Provide the (x, y) coordinate of the cell's center where the given text is located.  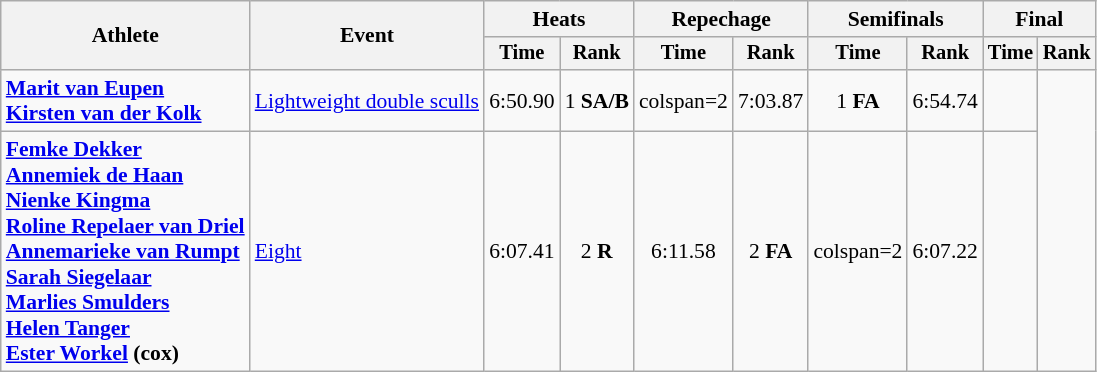
6:07.41 (522, 252)
Eight (367, 252)
Athlete (126, 36)
Repechage (722, 19)
Lightweight double sculls (367, 100)
2 R (597, 252)
6:50.90 (522, 100)
Final (1039, 19)
7:03.87 (770, 100)
2 FA (770, 252)
Marit van EupenKirsten van der Kolk (126, 100)
1 SA/B (597, 100)
Event (367, 36)
6:54.74 (944, 100)
6:07.22 (944, 252)
Heats (559, 19)
1 FA (858, 100)
Semifinals (896, 19)
6:11.58 (684, 252)
